Find where the given text appears and provide that cell's center as (x, y) coordinate. 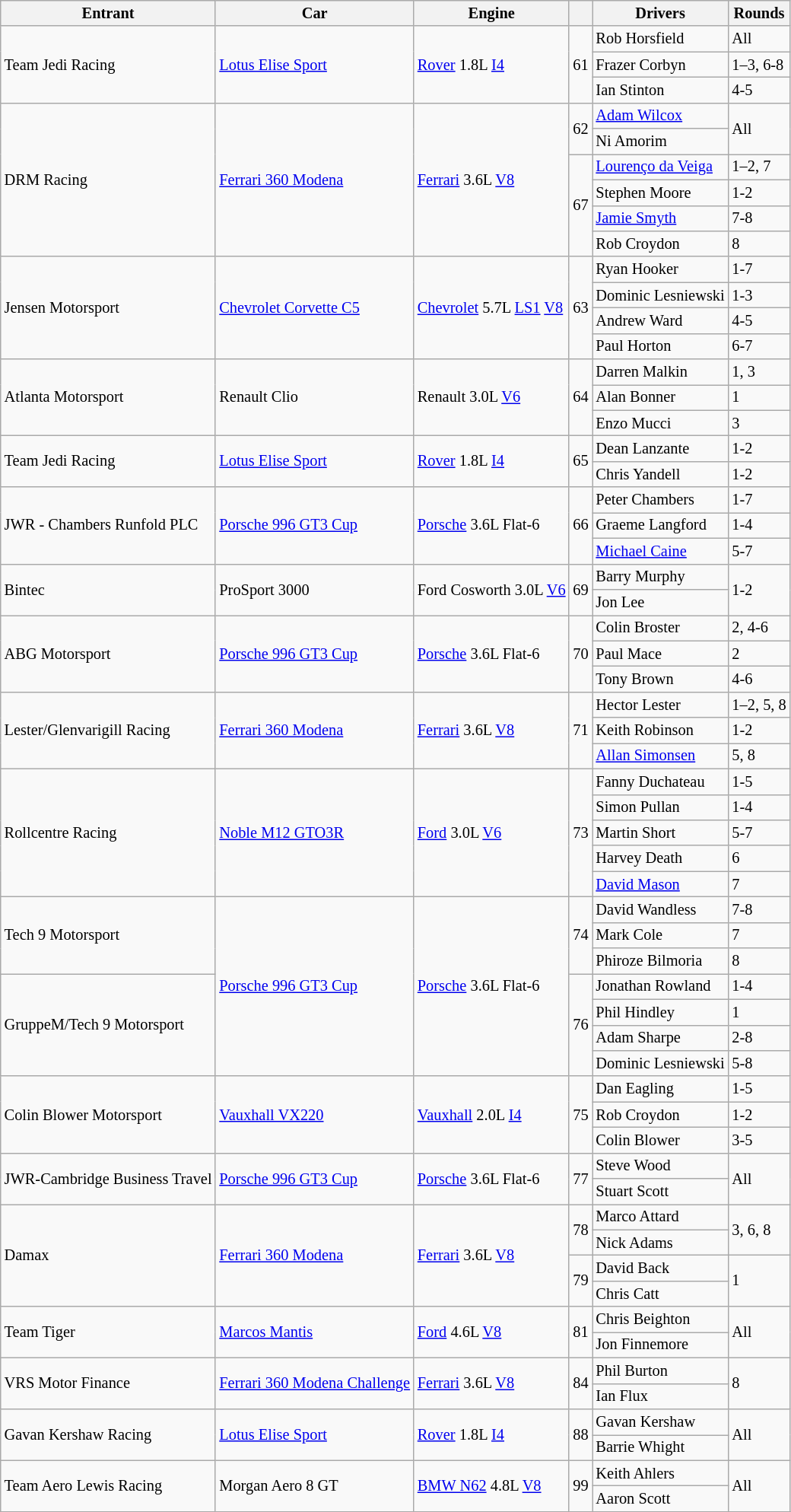
3-5 (759, 1140)
BMW N62 4.8L V8 (491, 1485)
David Back (660, 1268)
Simon Pullan (660, 807)
Allan Simonsen (660, 756)
Ian Stinton (660, 90)
75 (580, 1114)
Team Tiger (108, 1332)
Harvey Death (660, 858)
74 (580, 934)
Keith Robinson (660, 731)
Ford 3.0L V6 (491, 832)
JWR - Chambers Runfold PLC (108, 525)
Car (315, 13)
Frazer Corbyn (660, 65)
70 (580, 653)
Michael Caine (660, 551)
84 (580, 1383)
81 (580, 1332)
1–3, 6-8 (759, 65)
JWR-Cambridge Business Travel (108, 1178)
Dan Eagling (660, 1089)
Colin Blower (660, 1140)
Chris Catt (660, 1294)
Peter Chambers (660, 500)
Drivers (660, 13)
69 (580, 589)
Graeme Langford (660, 525)
6 (759, 858)
62 (580, 128)
Lester/Glenvarigill Racing (108, 731)
1–2, 5, 8 (759, 705)
Vauxhall 2.0L I4 (491, 1114)
99 (580, 1485)
Ford Cosworth 3.0L V6 (491, 589)
3 (759, 423)
63 (580, 307)
73 (580, 832)
Marco Attard (660, 1217)
79 (580, 1281)
Hector Lester (660, 705)
Vauxhall VX220 (315, 1114)
66 (580, 525)
Stuart Scott (660, 1192)
Phil Hindley (660, 1012)
2, 4-6 (759, 628)
Renault Clio (315, 397)
Chevrolet 5.7L LS1 V8 (491, 307)
Jonathan Rowland (660, 986)
Phiroze Bilmoria (660, 961)
Ni Amorim (660, 142)
Jensen Motorsport (108, 307)
Atlanta Motorsport (108, 397)
Morgan Aero 8 GT (315, 1485)
Adam Sharpe (660, 1038)
Chevrolet Corvette C5 (315, 307)
Colin Blower Motorsport (108, 1114)
5-8 (759, 1063)
76 (580, 1024)
Darren Malkin (660, 372)
Tech 9 Motorsport (108, 934)
65 (580, 461)
Chris Beighton (660, 1319)
Renault 3.0L V6 (491, 397)
GruppeM/Tech 9 Motorsport (108, 1024)
1-3 (759, 295)
Adam Wilcox (660, 116)
Paul Mace (660, 654)
Paul Horton (660, 346)
77 (580, 1178)
61 (580, 64)
DRM Racing (108, 180)
5, 8 (759, 756)
VRS Motor Finance (108, 1383)
Jon Lee (660, 602)
1, 3 (759, 372)
78 (580, 1230)
David Mason (660, 884)
2-8 (759, 1038)
Tony Brown (660, 679)
Barrie Whight (660, 1447)
Rounds (759, 13)
Gavan Kershaw (660, 1421)
Phil Burton (660, 1370)
Aaron Scott (660, 1498)
Bintec (108, 589)
4-6 (759, 679)
88 (580, 1434)
Team Aero Lewis Racing (108, 1485)
71 (580, 731)
Stephen Moore (660, 193)
Rollcentre Racing (108, 832)
Steve Wood (660, 1166)
64 (580, 397)
6-7 (759, 346)
Jamie Smyth (660, 218)
Entrant (108, 13)
Rob Horsfield (660, 39)
Andrew Ward (660, 320)
Noble M12 GTO3R (315, 832)
3, 6, 8 (759, 1230)
Barry Murphy (660, 577)
Damax (108, 1256)
Ferrari 360 Modena Challenge (315, 1383)
Ryan Hooker (660, 269)
Enzo Mucci (660, 423)
Lourenço da Veiga (660, 167)
Keith Ahlers (660, 1473)
Mark Cole (660, 935)
Chris Yandell (660, 474)
67 (580, 205)
Martin Short (660, 832)
Jon Finnemore (660, 1345)
Colin Broster (660, 628)
Ford 4.6L V8 (491, 1332)
ABG Motorsport (108, 653)
Nick Adams (660, 1243)
Alan Bonner (660, 397)
Dean Lanzante (660, 448)
ProSport 3000 (315, 589)
Ian Flux (660, 1396)
Fanny Duchateau (660, 781)
David Wandless (660, 909)
2 (759, 654)
Gavan Kershaw Racing (108, 1434)
1–2, 7 (759, 167)
Engine (491, 13)
Marcos Mantis (315, 1332)
